Output the [X, Y] coordinate of the center of the cell containing the given text.  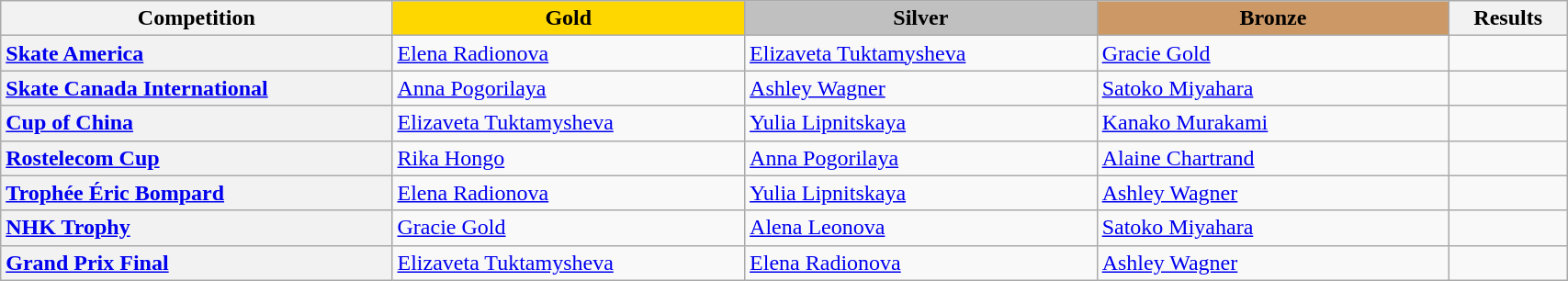
Rika Hongo [569, 158]
Skate Canada International [197, 88]
Alaine Chartrand [1273, 158]
Silver [921, 18]
Bronze [1273, 18]
Rostelecom Cup [197, 158]
Skate America [197, 53]
Kanako Murakami [1273, 123]
Gold [569, 18]
Competition [197, 18]
Trophée Éric Bompard [197, 193]
Results [1508, 18]
Cup of China [197, 123]
Grand Prix Final [197, 263]
Alena Leonova [921, 228]
NHK Trophy [197, 228]
